Pinpoint the cell where the given text exists, returning its (X, Y) midpoint coordinate. 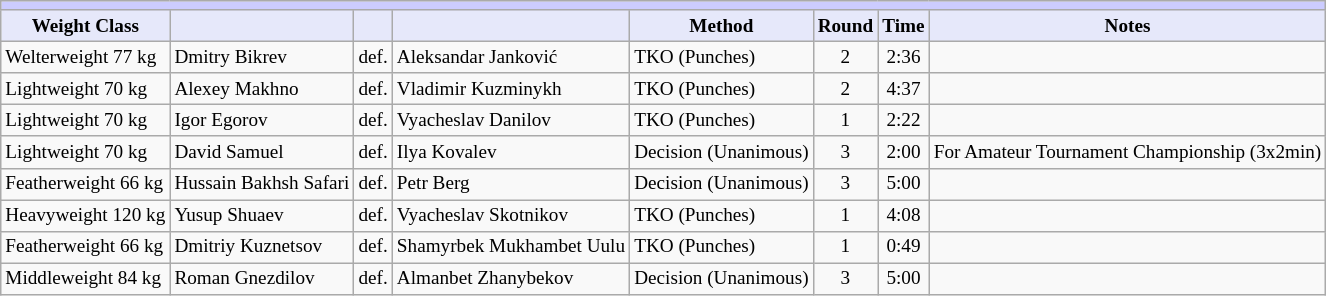
2:36 (904, 57)
Roman Gnezdilov (262, 279)
Vladimir Kuzminykh (510, 89)
4:08 (904, 216)
Alexey Makhno (262, 89)
Dmitry Bikrev (262, 57)
Notes (1128, 26)
2:22 (904, 121)
4:37 (904, 89)
Igor Egorov (262, 121)
Petr Berg (510, 184)
Vyacheslav Skotnikov (510, 216)
Vyacheslav Danilov (510, 121)
Method (722, 26)
David Samuel (262, 152)
2:00 (904, 152)
Shamyrbek Mukhambet Uulu (510, 247)
Welterweight 77 kg (86, 57)
Aleksandar Janković (510, 57)
Time (904, 26)
Weight Class (86, 26)
Middleweight 84 kg (86, 279)
Hussain Bakhsh Safari (262, 184)
Round (846, 26)
Heavyweight 120 kg (86, 216)
Dmitriy Kuznetsov (262, 247)
Almanbet Zhanybekov (510, 279)
0:49 (904, 247)
Yusup Shuaev (262, 216)
For Amateur Tournament Championship (3x2min) (1128, 152)
Ilya Kovalev (510, 152)
